Return [X, Y] of the center of cell containing provided text 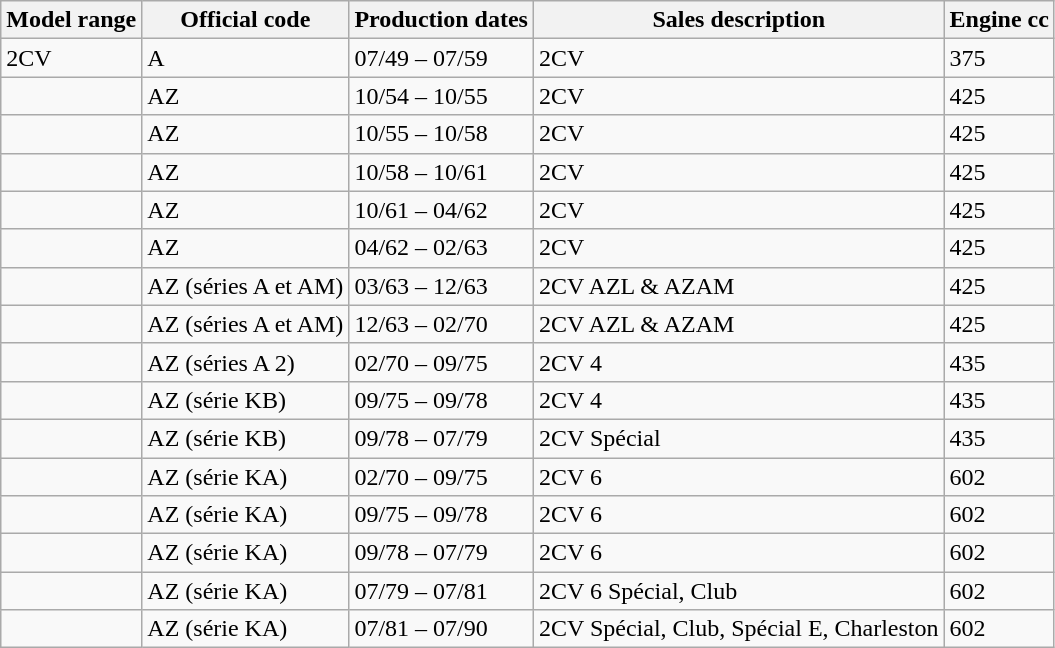
Sales description [738, 20]
10/61 – 04/62 [442, 210]
10/55 – 10/58 [442, 134]
Official code [246, 20]
07/79 – 07/81 [442, 591]
375 [999, 58]
Engine cc [999, 20]
2CV 6 Spécial, Club [738, 591]
Production dates [442, 20]
A [246, 58]
Model range [72, 20]
07/81 – 07/90 [442, 629]
10/58 – 10/61 [442, 172]
07/49 – 07/59 [442, 58]
2CV Spécial [738, 438]
2CV Spécial, Club, Spécial E, Charleston [738, 629]
12/63 – 02/70 [442, 324]
03/63 – 12/63 [442, 286]
10/54 – 10/55 [442, 96]
04/62 – 02/63 [442, 248]
AZ (séries A 2) [246, 362]
